For the text-containing cell, return its midpoint in [X, Y] coordinate format. 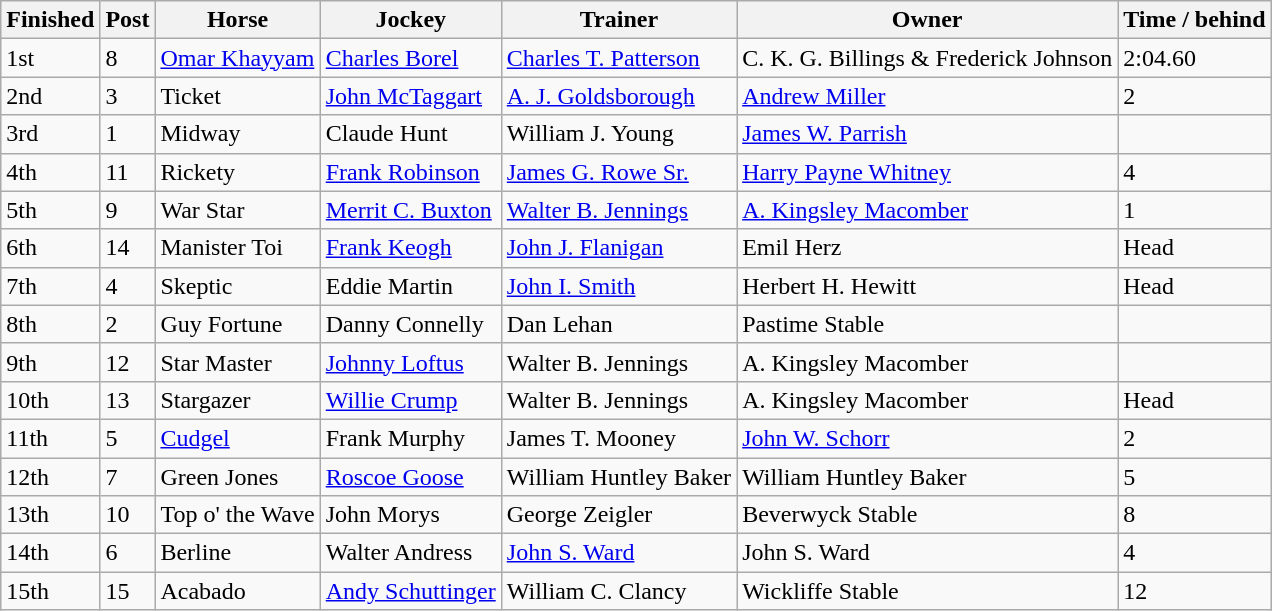
Charles T. Patterson [618, 58]
Beverwyck Stable [928, 515]
1st [50, 58]
Dan Lehan [618, 324]
15th [50, 591]
Time / behind [1194, 20]
6th [50, 248]
William C. Clancy [618, 591]
Midway [238, 134]
John J. Flanigan [618, 248]
Guy Fortune [238, 324]
James G. Rowe Sr. [618, 172]
11th [50, 438]
James W. Parrish [928, 134]
Finished [50, 20]
15 [128, 591]
Emil Herz [928, 248]
Jockey [410, 20]
Andy Schuttinger [410, 591]
Ticket [238, 96]
Frank Keogh [410, 248]
Danny Connelly [410, 324]
2:04.60 [1194, 58]
Andrew Miller [928, 96]
14th [50, 553]
James T. Mooney [618, 438]
Claude Hunt [410, 134]
Eddie Martin [410, 286]
14 [128, 248]
George Zeigler [618, 515]
Herbert H. Hewitt [928, 286]
Berline [238, 553]
Stargazer [238, 400]
Frank Robinson [410, 172]
Merrit C. Buxton [410, 210]
Pastime Stable [928, 324]
Rickety [238, 172]
10th [50, 400]
Frank Murphy [410, 438]
11 [128, 172]
10 [128, 515]
War Star [238, 210]
Owner [928, 20]
John I. Smith [618, 286]
7 [128, 477]
Omar Khayyam [238, 58]
Skeptic [238, 286]
9 [128, 210]
Post [128, 20]
13th [50, 515]
Cudgel [238, 438]
Trainer [618, 20]
8th [50, 324]
6 [128, 553]
Willie Crump [410, 400]
5th [50, 210]
12th [50, 477]
William J. Young [618, 134]
John W. Schorr [928, 438]
John Morys [410, 515]
Star Master [238, 362]
Walter Andress [410, 553]
7th [50, 286]
13 [128, 400]
Harry Payne Whitney [928, 172]
A. J. Goldsborough [618, 96]
Manister Toi [238, 248]
9th [50, 362]
Wickliffe Stable [928, 591]
2nd [50, 96]
Roscoe Goose [410, 477]
Charles Borel [410, 58]
Green Jones [238, 477]
C. K. G. Billings & Frederick Johnson [928, 58]
John McTaggart [410, 96]
Top o' the Wave [238, 515]
Horse [238, 20]
Acabado [238, 591]
4th [50, 172]
Johnny Loftus [410, 362]
3 [128, 96]
3rd [50, 134]
